From the cell containing the given text, extract its center point as (X, Y) coordinate. 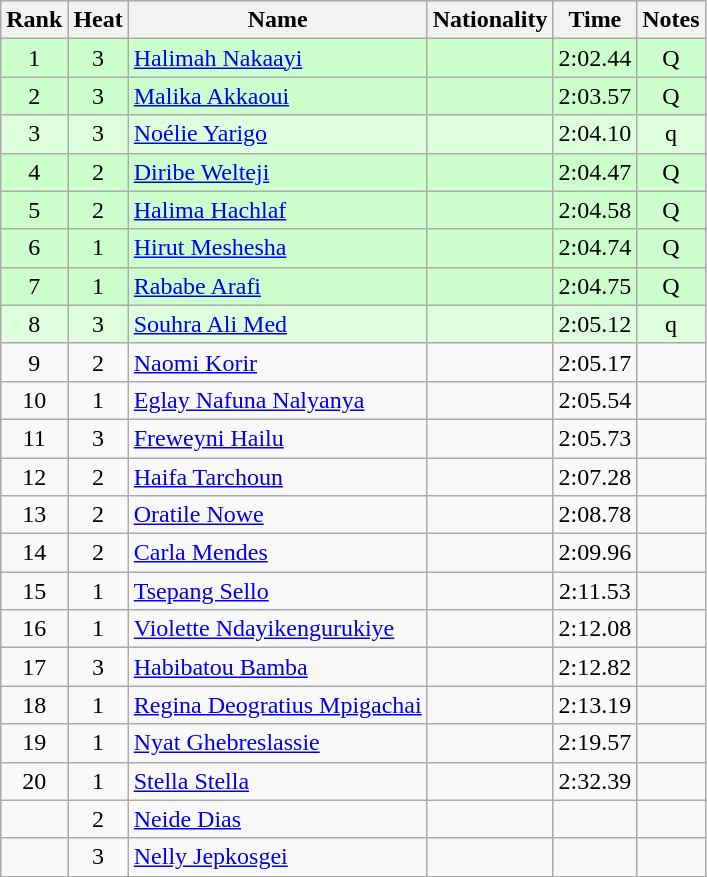
6 (34, 248)
Carla Mendes (278, 553)
8 (34, 324)
Hirut Meshesha (278, 248)
2:05.54 (595, 400)
Nationality (490, 20)
Habibatou Bamba (278, 667)
Neide Dias (278, 819)
2:07.28 (595, 477)
Stella Stella (278, 781)
2:04.75 (595, 286)
9 (34, 362)
12 (34, 477)
Rababe Arafi (278, 286)
16 (34, 629)
2:04.10 (595, 134)
Halimah Nakaayi (278, 58)
Eglay Nafuna Nalyanya (278, 400)
Tsepang Sello (278, 591)
19 (34, 743)
7 (34, 286)
17 (34, 667)
2:02.44 (595, 58)
2:05.12 (595, 324)
2:09.96 (595, 553)
10 (34, 400)
13 (34, 515)
Freweyni Hailu (278, 438)
15 (34, 591)
Naomi Korir (278, 362)
Violette Ndayikengurukiye (278, 629)
Malika Akkaoui (278, 96)
2:04.47 (595, 172)
Souhra Ali Med (278, 324)
Noélie Yarigo (278, 134)
2:05.17 (595, 362)
4 (34, 172)
2:11.53 (595, 591)
Halima Hachlaf (278, 210)
Nelly Jepkosgei (278, 857)
5 (34, 210)
18 (34, 705)
Nyat Ghebreslassie (278, 743)
20 (34, 781)
Regina Deogratius Mpigachai (278, 705)
2:19.57 (595, 743)
Diribe Welteji (278, 172)
14 (34, 553)
2:05.73 (595, 438)
Time (595, 20)
Notes (671, 20)
2:32.39 (595, 781)
Name (278, 20)
2:04.58 (595, 210)
Heat (98, 20)
2:03.57 (595, 96)
2:12.82 (595, 667)
2:04.74 (595, 248)
2:12.08 (595, 629)
Haifa Tarchoun (278, 477)
Oratile Nowe (278, 515)
2:13.19 (595, 705)
11 (34, 438)
2:08.78 (595, 515)
Rank (34, 20)
